Scan for the cell matching the given text and deliver its (x, y) coordinate at center. 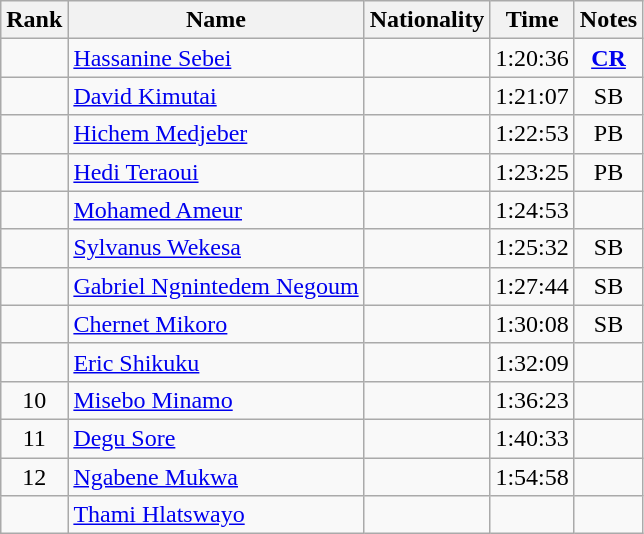
Hichem Medjeber (216, 134)
Ngabene Mukwa (216, 477)
1:20:36 (532, 58)
Notes (608, 20)
12 (34, 477)
Hassanine Sebei (216, 58)
Sylvanus Wekesa (216, 248)
Chernet Mikoro (216, 324)
Name (216, 20)
1:24:53 (532, 210)
1:54:58 (532, 477)
1:25:32 (532, 248)
Misebo Minamo (216, 400)
1:30:08 (532, 324)
Time (532, 20)
Rank (34, 20)
Hedi Teraoui (216, 172)
11 (34, 438)
David Kimutai (216, 96)
1:36:23 (532, 400)
Gabriel Ngnintedem Negoum (216, 286)
1:27:44 (532, 286)
1:40:33 (532, 438)
CR (608, 58)
Degu Sore (216, 438)
1:22:53 (532, 134)
Eric Shikuku (216, 362)
Nationality (427, 20)
1:32:09 (532, 362)
10 (34, 400)
Thami Hlatswayo (216, 515)
1:23:25 (532, 172)
1:21:07 (532, 96)
Mohamed Ameur (216, 210)
